Detect which cell encompasses the target text, then output its (x, y) center coordinate. 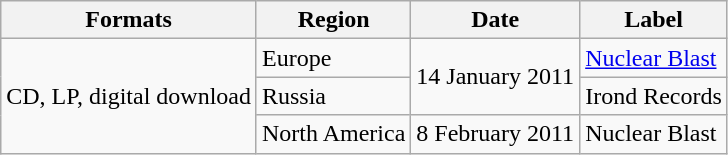
8 February 2011 (496, 134)
Date (496, 20)
Label (654, 20)
14 January 2011 (496, 77)
Europe (333, 58)
Region (333, 20)
Formats (129, 20)
Irond Records (654, 96)
North America (333, 134)
CD, LP, digital download (129, 96)
Russia (333, 96)
